Scan for the cell matching the given text and deliver its (x, y) coordinate at center. 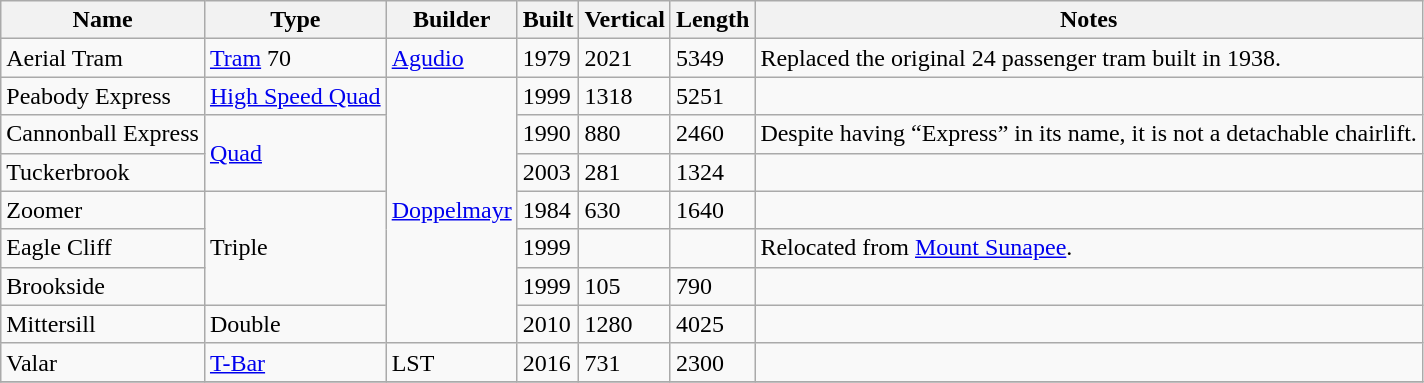
Name (103, 20)
Brookside (103, 286)
2460 (712, 134)
1640 (712, 210)
Tuckerbrook (103, 172)
Mittersill (103, 324)
High Speed Quad (295, 96)
Doppelmayr (452, 210)
Aerial Tram (103, 58)
1318 (624, 96)
Triple (295, 248)
Eagle Cliff (103, 248)
1990 (548, 134)
Type (295, 20)
Quad (295, 153)
Built (548, 20)
281 (624, 172)
2010 (548, 324)
Peabody Express (103, 96)
5251 (712, 96)
2021 (624, 58)
790 (712, 286)
Zoomer (103, 210)
Replaced the original 24 passenger tram built in 1938. (1089, 58)
LST (452, 362)
2016 (548, 362)
Length (712, 20)
105 (624, 286)
1280 (624, 324)
Despite having “Express” in its name, it is not a detachable chairlift. (1089, 134)
4025 (712, 324)
2300 (712, 362)
1324 (712, 172)
1979 (548, 58)
731 (624, 362)
5349 (712, 58)
Notes (1089, 20)
Builder (452, 20)
630 (624, 210)
T-Bar (295, 362)
Agudio (452, 58)
Vertical (624, 20)
Double (295, 324)
Valar (103, 362)
Cannonball Express (103, 134)
880 (624, 134)
2003 (548, 172)
1984 (548, 210)
Tram 70 (295, 58)
Relocated from Mount Sunapee. (1089, 248)
